Find where the given text appears and provide that cell's center as (x, y) coordinate. 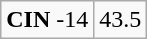
43.5 (120, 19)
CIN -14 (48, 19)
